Determine the [x, y] coordinate at the center of the cell enclosing the given text.  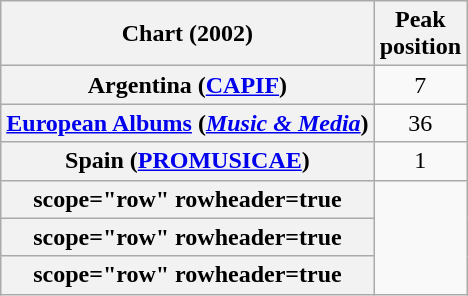
Argentina (CAPIF) [188, 85]
Spain (PROMUSICAE) [188, 161]
European Albums (Music & Media) [188, 123]
7 [420, 85]
Chart (2002) [188, 34]
1 [420, 161]
Peakposition [420, 34]
36 [420, 123]
